Capture the cell that displays the provided text and extract its (x, y) central coordinate. 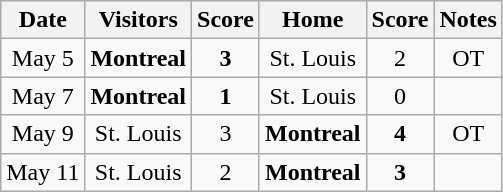
1 (226, 96)
May 11 (43, 172)
Date (43, 20)
May 7 (43, 96)
4 (400, 134)
Home (312, 20)
0 (400, 96)
Visitors (138, 20)
May 5 (43, 58)
May 9 (43, 134)
Notes (468, 20)
